Provide the (x, y) coordinate of the cell's center where the given text is located.  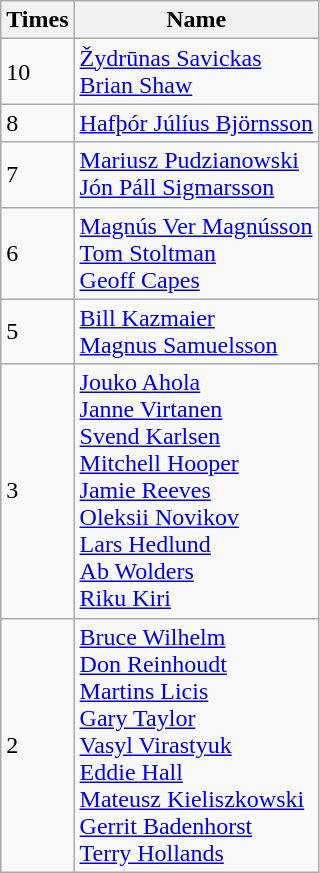
Jouko Ahola Janne Virtanen Svend Karlsen Mitchell Hooper Jamie Reeves Oleksii Novikov Lars Hedlund Ab Wolders Riku Kiri (196, 491)
Mariusz Pudzianowski Jón Páll Sigmarsson (196, 174)
Bill Kazmaier Magnus Samuelsson (196, 332)
6 (38, 253)
Bruce Wilhelm Don Reinhoudt Martins Licis Gary Taylor Vasyl Virastyuk Eddie Hall Mateusz Kieliszkowski Gerrit Badenhorst Terry Hollands (196, 745)
5 (38, 332)
Times (38, 20)
Žydrūnas Savickas Brian Shaw (196, 72)
10 (38, 72)
2 (38, 745)
3 (38, 491)
Hafþór Júlíus Björnsson (196, 123)
8 (38, 123)
7 (38, 174)
Name (196, 20)
Magnús Ver Magnússon Tom Stoltman Geoff Capes (196, 253)
